Return (x, y) of the center of cell containing provided text 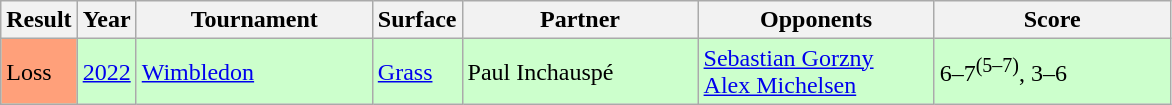
Paul Inchauspé (580, 72)
2022 (106, 72)
Partner (580, 20)
Score (1052, 20)
Surface (417, 20)
Grass (417, 72)
Sebastian Gorzny Alex Michelsen (816, 72)
Tournament (254, 20)
Wimbledon (254, 72)
Opponents (816, 20)
Loss (39, 72)
Year (106, 20)
6–7(5–7), 3–6 (1052, 72)
Result (39, 20)
